Capture the cell that displays the provided text and extract its [X, Y] central coordinate. 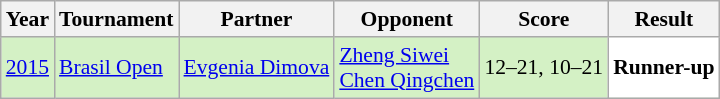
Opponent [406, 19]
Brasil Open [116, 68]
Tournament [116, 19]
2015 [28, 68]
Result [664, 19]
Zheng Siwei Chen Qingchen [406, 68]
Score [544, 19]
Evgenia Dimova [257, 68]
Runner-up [664, 68]
12–21, 10–21 [544, 68]
Year [28, 19]
Partner [257, 19]
